Return the [X, Y] coordinate for the center point of the cell that contains the specified text.  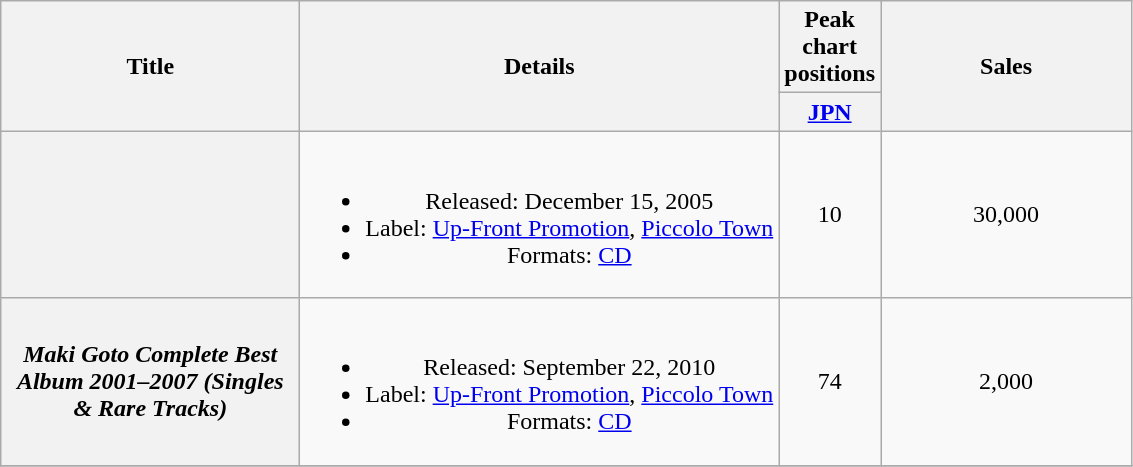
Sales [1006, 66]
Title [150, 66]
Maki Goto Complete Best Album 2001–2007 (Singles & Rare Tracks) [150, 382]
2,000 [1006, 382]
JPN [830, 112]
Peak chart positions [830, 47]
74 [830, 382]
10 [830, 214]
Released: December 15, 2005Label: Up-Front Promotion, Piccolo TownFormats: CD [540, 214]
Details [540, 66]
30,000 [1006, 214]
Released: September 22, 2010Label: Up-Front Promotion, Piccolo TownFormats: CD [540, 382]
